Scan for the cell matching the given text and deliver its [X, Y] coordinate at center. 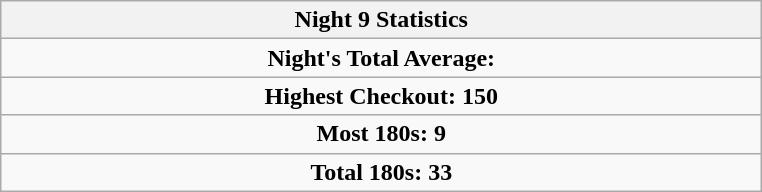
Night's Total Average: [382, 58]
Highest Checkout: 150 [382, 96]
Most 180s: 9 [382, 134]
Total 180s: 33 [382, 172]
Night 9 Statistics [382, 20]
